Extract the (x, y) coordinate from the center of the cell holding the provided text.  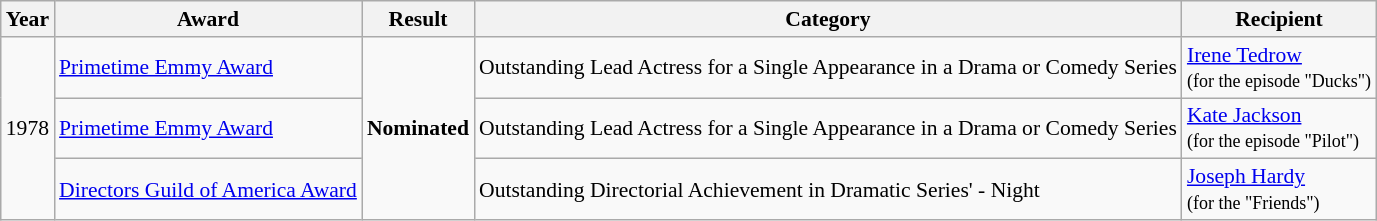
1978 (28, 128)
Outstanding Directorial Achievement in Dramatic Series' - Night (828, 190)
Year (28, 19)
Directors Guild of America Award (208, 190)
Kate Jackson(for the episode "Pilot") (1279, 128)
Nominated (418, 128)
Category (828, 19)
Award (208, 19)
Recipient (1279, 19)
Result (418, 19)
Irene Tedrow(for the episode "Ducks") (1279, 68)
Joseph Hardy(for the "Friends") (1279, 190)
